Identify which cell holds the provided text, then report its [x, y] central coordinate. 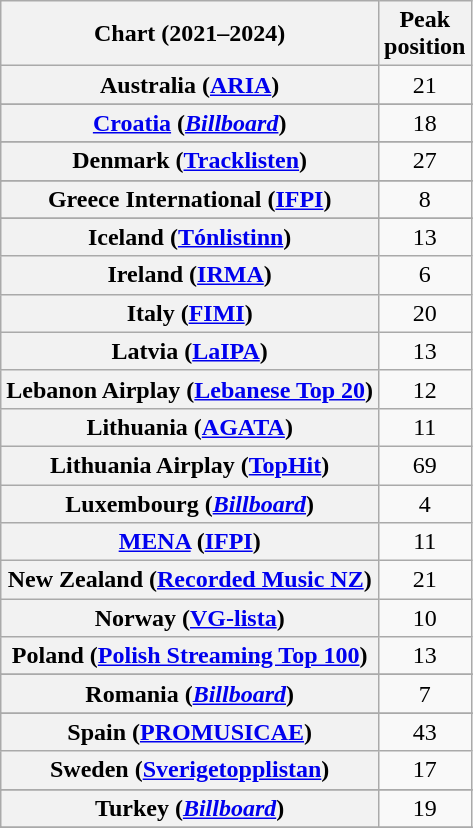
Romania (Billboard) [190, 694]
7 [425, 694]
Spain (PROMUSICAE) [190, 732]
8 [425, 199]
Poland (Polish Streaming Top 100) [190, 656]
Iceland (Tónlistinn) [190, 237]
27 [425, 161]
Greece International (IFPI) [190, 199]
MENA (IFPI) [190, 542]
Lithuania (AGATA) [190, 427]
Chart (2021–2024) [190, 34]
Italy (FIMI) [190, 313]
Turkey (Billboard) [190, 808]
17 [425, 770]
Luxembourg (Billboard) [190, 503]
Peakposition [425, 34]
Croatia (Billboard) [190, 123]
Australia (ARIA) [190, 85]
18 [425, 123]
Sweden (Sverigetopplistan) [190, 770]
Lebanon Airplay (Lebanese Top 20) [190, 389]
Norway (VG-lista) [190, 618]
4 [425, 503]
12 [425, 389]
20 [425, 313]
Latvia (LaIPA) [190, 351]
19 [425, 808]
6 [425, 275]
10 [425, 618]
Denmark (Tracklisten) [190, 161]
69 [425, 465]
43 [425, 732]
Lithuania Airplay (TopHit) [190, 465]
New Zealand (Recorded Music NZ) [190, 580]
Ireland (IRMA) [190, 275]
